Extract the (X, Y) coordinate from the center of the cell holding the provided text.  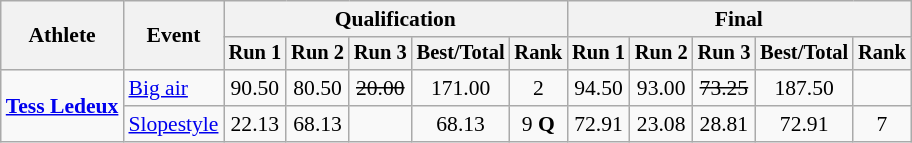
28.81 (724, 124)
9 Q (539, 124)
Big air (173, 88)
22.13 (256, 124)
Event (173, 36)
187.50 (804, 88)
Tess Ledeux (62, 106)
73.25 (724, 88)
7 (882, 124)
90.50 (256, 88)
23.08 (662, 124)
Final (739, 19)
Qualification (396, 19)
171.00 (461, 88)
Athlete (62, 36)
94.50 (598, 88)
80.50 (318, 88)
93.00 (662, 88)
Slopestyle (173, 124)
2 (539, 88)
20.00 (380, 88)
